Identify which cell holds the provided text, then report its (X, Y) central coordinate. 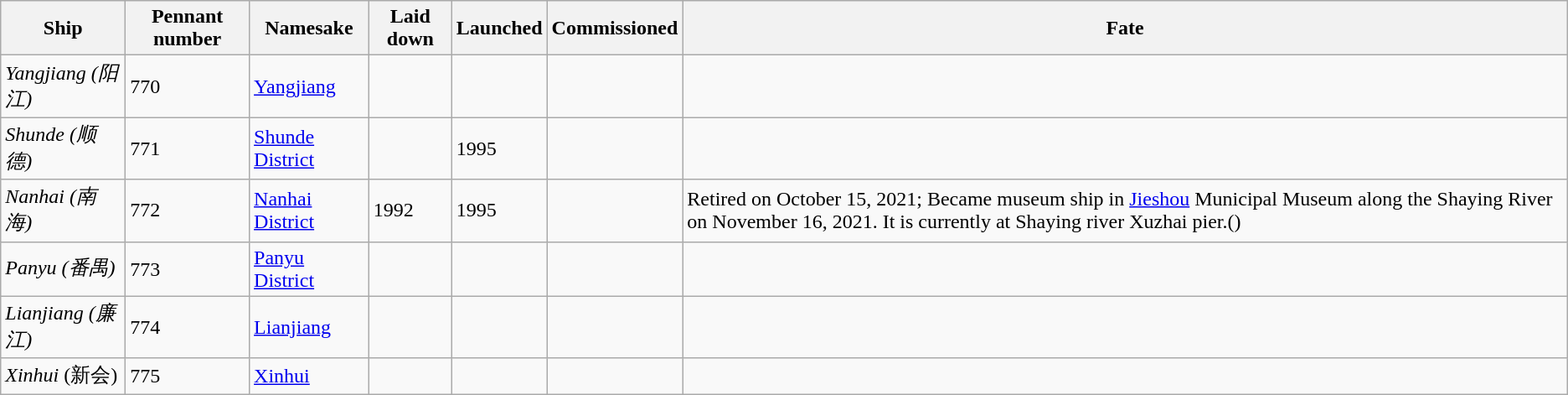
Launched (499, 29)
Nanhai District (310, 210)
Shunde (顺德) (64, 148)
Lianjiang (廉江) (64, 327)
Ship (64, 29)
Yangjiang (阳江) (64, 86)
Namesake (310, 29)
Panyu (番禺) (64, 268)
Commissioned (615, 29)
775 (188, 376)
Laid down (410, 29)
Xinhui (新会) (64, 376)
774 (188, 327)
Nanhai (南海) (64, 210)
773 (188, 268)
772 (188, 210)
Fate (1125, 29)
Pennant number (188, 29)
Lianjiang (310, 327)
771 (188, 148)
Panyu District (310, 268)
Yangjiang (310, 86)
Xinhui (310, 376)
Shunde District (310, 148)
770 (188, 86)
1992 (410, 210)
